Return (x, y) of the center of cell containing provided text 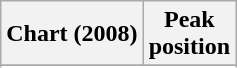
Peakposition (189, 34)
Chart (2008) (72, 34)
